Return the [x, y] coordinate for the center point of the cell that contains the specified text.  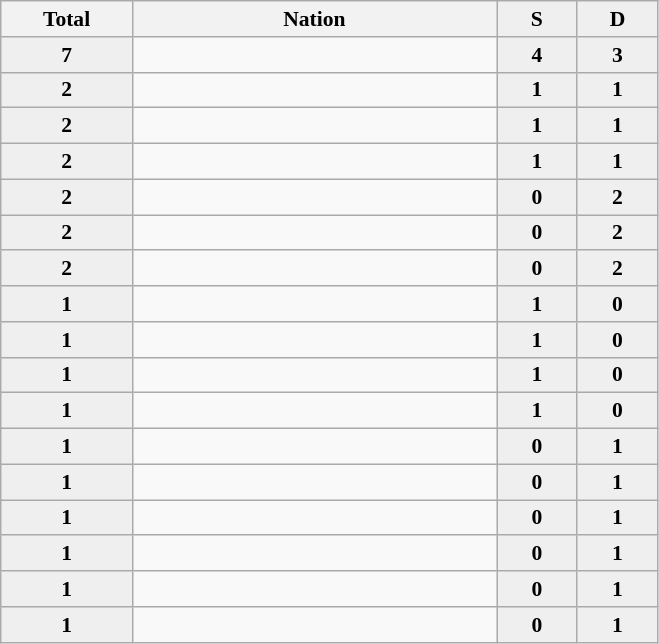
Total [67, 19]
S [536, 19]
3 [618, 55]
D [618, 19]
4 [536, 55]
7 [67, 55]
Nation [314, 19]
